Return (x, y) of the center of cell containing provided text 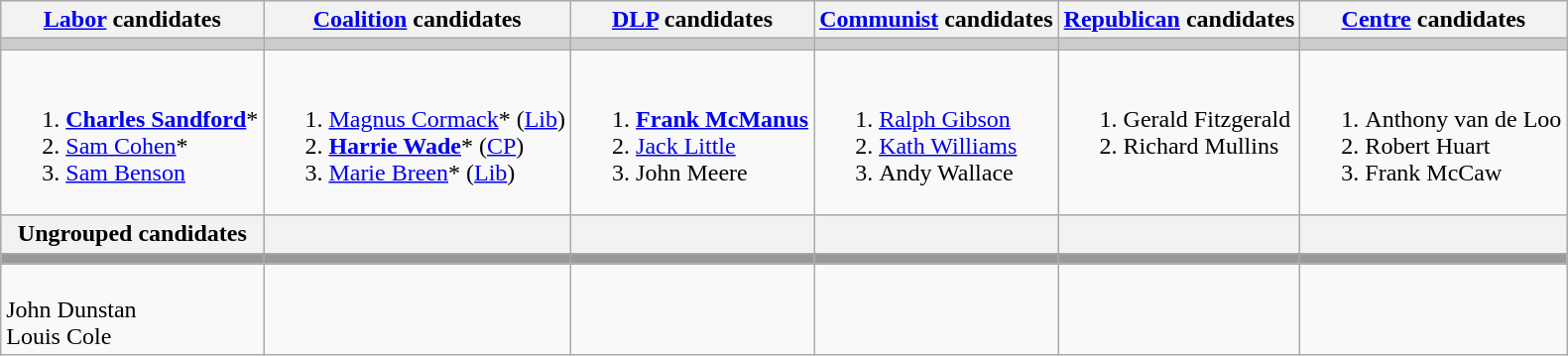
Frank McManusJack LittleJohn Meere (692, 133)
Anthony van de LooRobert HuartFrank McCaw (1434, 133)
Magnus Cormack* (Lib)Harrie Wade* (CP)Marie Breen* (Lib) (418, 133)
Charles Sandford*Sam Cohen*Sam Benson (133, 133)
DLP candidates (692, 20)
John Dunstan Louis Cole (133, 309)
Labor candidates (133, 20)
Centre candidates (1434, 20)
Ralph GibsonKath WilliamsAndy Wallace (936, 133)
Coalition candidates (418, 20)
Ungrouped candidates (133, 234)
Republican candidates (1179, 20)
Gerald FitzgeraldRichard Mullins (1179, 133)
Communist candidates (936, 20)
